For the text-containing cell, return its midpoint in [x, y] coordinate format. 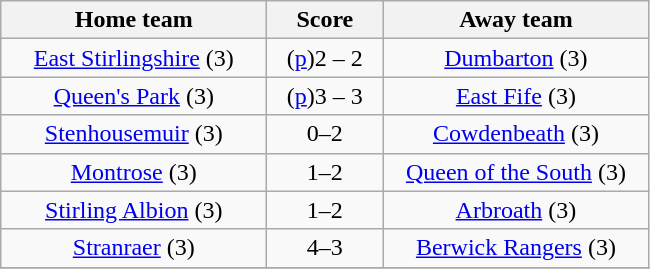
Stranraer (3) [134, 248]
Queen's Park (3) [134, 96]
Berwick Rangers (3) [516, 248]
(p)3 – 3 [325, 96]
Away team [516, 20]
(p)2 – 2 [325, 58]
Cowdenbeath (3) [516, 134]
Home team [134, 20]
East Stirlingshire (3) [134, 58]
East Fife (3) [516, 96]
Stenhousemuir (3) [134, 134]
Score [325, 20]
Queen of the South (3) [516, 172]
Stirling Albion (3) [134, 210]
0–2 [325, 134]
Montrose (3) [134, 172]
4–3 [325, 248]
Arbroath (3) [516, 210]
Dumbarton (3) [516, 58]
